Pinpoint the cell where the given text exists, returning its [x, y] midpoint coordinate. 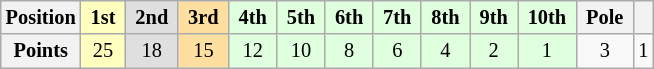
25 [104, 51]
18 [152, 51]
Pole [604, 17]
8 [349, 51]
2nd [152, 17]
4 [445, 51]
9th [494, 17]
8th [445, 17]
3rd [203, 17]
3 [604, 51]
6 [397, 51]
12 [253, 51]
15 [203, 51]
4th [253, 17]
6th [349, 17]
Position [41, 17]
10 [301, 51]
7th [397, 17]
2 [494, 51]
1st [104, 17]
Points [41, 51]
5th [301, 17]
10th [547, 17]
